Detect which cell encompasses the target text, then output its (X, Y) center coordinate. 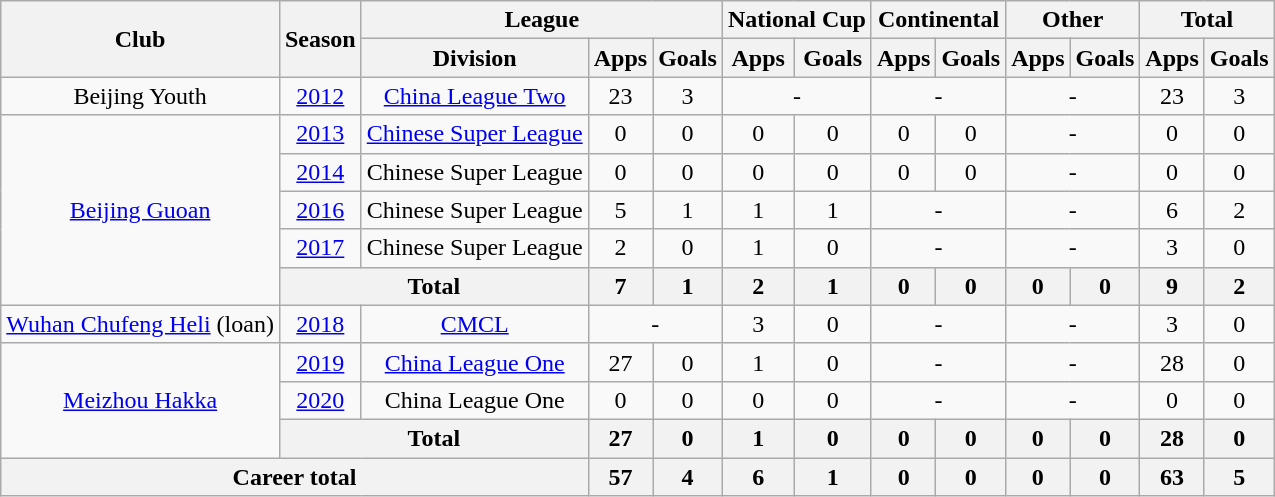
2013 (320, 134)
57 (620, 477)
Division (474, 58)
2018 (320, 324)
Meizhou Hakka (140, 400)
League (542, 20)
2012 (320, 96)
4 (688, 477)
Beijing Youth (140, 96)
Other (1073, 20)
National Cup (796, 20)
7 (620, 286)
Wuhan Chufeng Heli (loan) (140, 324)
Continental (938, 20)
Beijing Guoan (140, 210)
Club (140, 39)
2017 (320, 248)
China League Two (474, 96)
63 (1172, 477)
9 (1172, 286)
2020 (320, 400)
Season (320, 39)
2019 (320, 362)
Career total (294, 477)
2016 (320, 210)
2014 (320, 172)
CMCL (474, 324)
